Provide the (X, Y) coordinate of the cell's center where the given text is located.  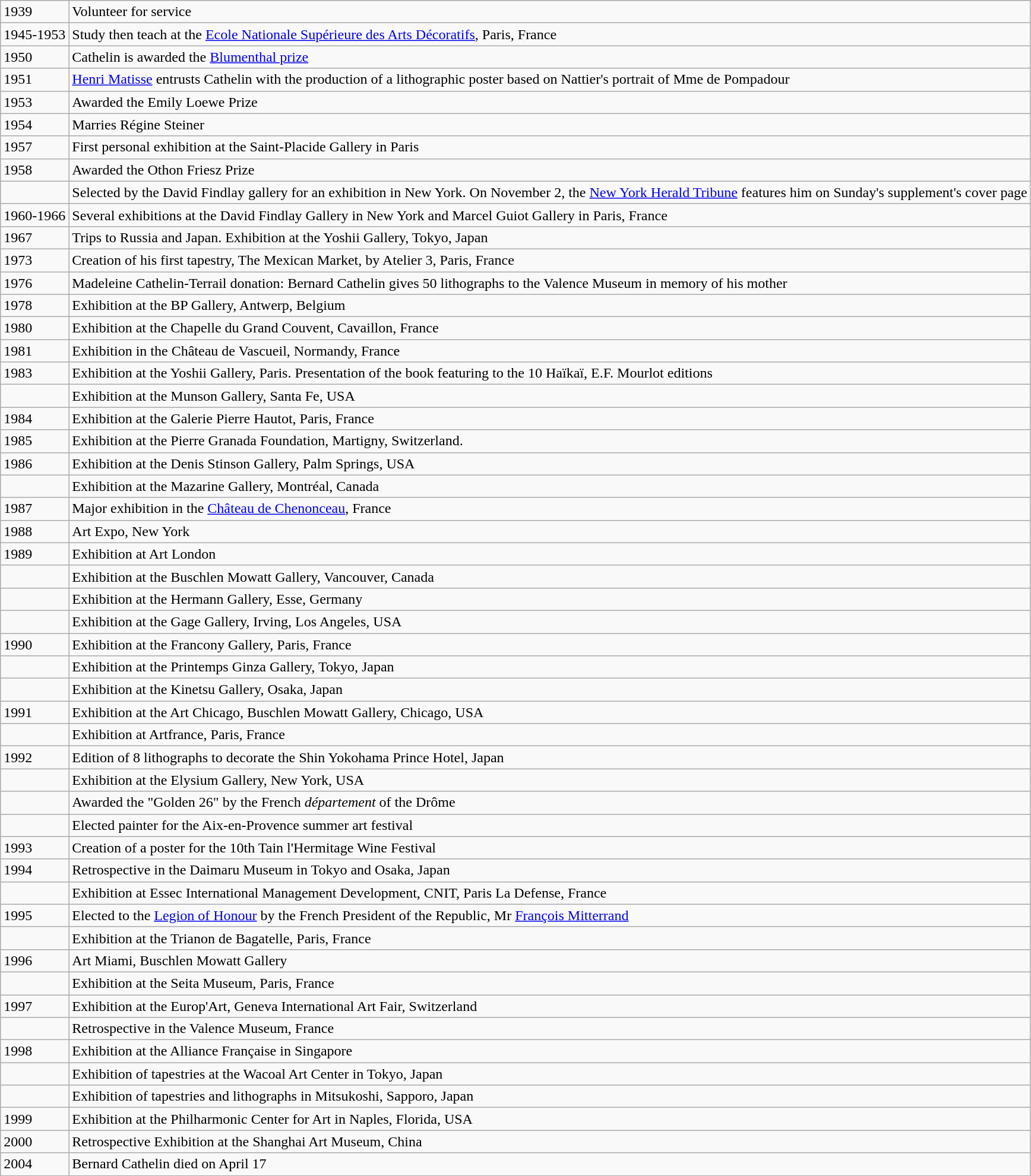
1973 (34, 260)
Exhibition at the Trianon de Bagatelle, Paris, France (550, 938)
Exhibition at the Kinetsu Gallery, Osaka, Japan (550, 690)
Awarded the Emily Loewe Prize (550, 102)
Marries Régine Steiner (550, 125)
1976 (34, 283)
Exhibition at the Chapelle du Grand Couvent, Cavaillon, France (550, 328)
1996 (34, 961)
1992 (34, 757)
1950 (34, 57)
Exhibition at the Seita Museum, Paris, France (550, 983)
Creation of a poster for the 10th Tain l'Hermitage Wine Festival (550, 848)
1945-1953 (34, 34)
Bernard Cathelin died on April 17 (550, 1164)
1954 (34, 125)
Exhibition at the Elysium Gallery, New York, USA (550, 780)
1967 (34, 237)
2004 (34, 1164)
1980 (34, 328)
1983 (34, 373)
Retrospective in the Valence Museum, France (550, 1029)
Study then teach at the Ecole Nationale Supérieure des Arts Décoratifs, Paris, France (550, 34)
1994 (34, 870)
1958 (34, 170)
Exhibition at the Francony Gallery, Paris, France (550, 644)
Exhibition at the Yoshii Gallery, Paris. Presentation of the book featuring to the 10 Haïkaï, E.F. Mourlot editions (550, 373)
1984 (34, 419)
Edition of 8 lithographs to decorate the Shin Yokohama Prince Hotel, Japan (550, 757)
Trips to Russia and Japan. Exhibition at the Yoshii Gallery, Tokyo, Japan (550, 237)
1995 (34, 915)
Exhibition at the Galerie Pierre Hautot, Paris, France (550, 419)
First personal exhibition at the Saint-Placide Gallery in Paris (550, 147)
1953 (34, 102)
Exhibition at the Europ'Art, Geneva International Art Fair, Switzerland (550, 1006)
Elected painter for the Aix-en-Provence summer art festival (550, 825)
Exhibition in the Château de Vascueil, Normandy, France (550, 351)
Exhibition at Artfrance, Paris, France (550, 735)
Madeleine Cathelin-Terrail donation: Bernard Cathelin gives 50 lithographs to the Valence Museum in memory of his mother (550, 283)
Major exhibition in the Château de Chenonceau, France (550, 509)
Exhibition of tapestries and lithographs in Mitsukoshi, Sapporo, Japan (550, 1096)
Exhibition of tapestries at the Wacoal Art Center in Tokyo, Japan (550, 1074)
Several exhibitions at the David Findlay Gallery in New York and Marcel Guiot Gallery in Paris, France (550, 215)
1981 (34, 351)
1997 (34, 1006)
1978 (34, 306)
1998 (34, 1051)
Cathelin is awarded the Blumenthal prize (550, 57)
Volunteer for service (550, 12)
1939 (34, 12)
Art Expo, New York (550, 531)
Exhibition at the Alliance Française in Singapore (550, 1051)
2000 (34, 1142)
Exhibition at the Art Chicago, Buschlen Mowatt Gallery, Chicago, USA (550, 712)
1960-1966 (34, 215)
Exhibition at the Mazarine Gallery, Montréal, Canada (550, 486)
Exhibition at the Denis Stinson Gallery, Palm Springs, USA (550, 464)
Exhibition at the Philharmonic Center for Art in Naples, Florida, USA (550, 1119)
Art Miami, Buschlen Mowatt Gallery (550, 961)
1957 (34, 147)
Exhibition at the Buschlen Mowatt Gallery, Vancouver, Canada (550, 576)
1999 (34, 1119)
Awarded the Othon Friesz Prize (550, 170)
Henri Matisse entrusts Cathelin with the production of a lithographic poster based on Nattier's portrait of Mme de Pompadour (550, 80)
Exhibition at the Printemps Ginza Gallery, Tokyo, Japan (550, 667)
Elected to the Legion of Honour by the French President of the Republic, Mr François Mitterrand (550, 915)
Exhibition at the BP Gallery, Antwerp, Belgium (550, 306)
Retrospective Exhibition at the Shanghai Art Museum, China (550, 1142)
Retrospective in the Daimaru Museum in Tokyo and Osaka, Japan (550, 870)
Creation of his first tapestry, The Mexican Market, by Atelier 3, Paris, France (550, 260)
Exhibition at the Hermann Gallery, Esse, Germany (550, 599)
1985 (34, 441)
1991 (34, 712)
1990 (34, 644)
1988 (34, 531)
Awarded the "Golden 26" by the French département of the Drôme (550, 803)
Exhibition at Essec International Management Development, CNIT, Paris La Defense, France (550, 893)
1993 (34, 848)
1987 (34, 509)
1951 (34, 80)
1986 (34, 464)
Exhibition at the Gage Gallery, Irving, Los Angeles, USA (550, 622)
Exhibition at Art London (550, 554)
Exhibition at the Pierre Granada Foundation, Martigny, Switzerland. (550, 441)
1989 (34, 554)
Exhibition at the Munson Gallery, Santa Fe, USA (550, 396)
